Search for the cell housing the specified text and yield its (x, y) center coordinate. 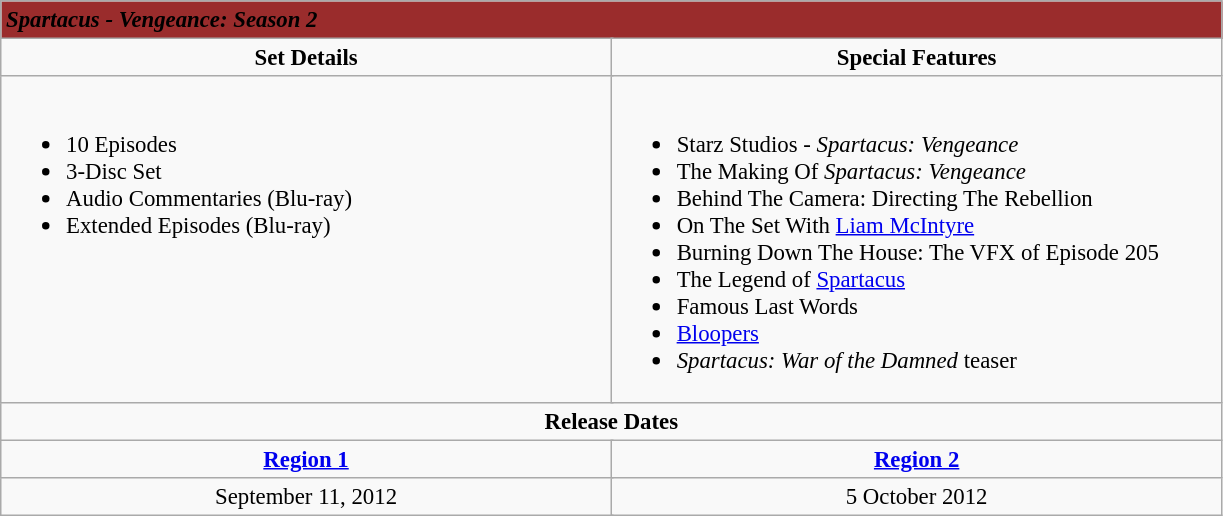
10 Episodes3-Disc SetAudio Commentaries (Blu-ray)Extended Episodes (Blu-ray) (306, 239)
Spartacus - Vengeance: Season 2 (612, 20)
Region 2 (916, 459)
Set Details (306, 58)
Region 1 (306, 459)
Special Features (916, 58)
September 11, 2012 (306, 496)
5 October 2012 (916, 496)
Release Dates (612, 421)
